Scan for the cell matching the given text and deliver its [X, Y] coordinate at center. 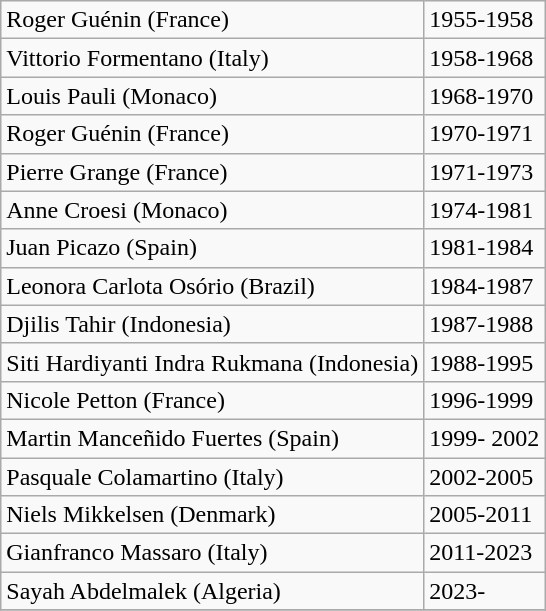
Niels Mikkelsen (Denmark) [212, 515]
1987-1988 [484, 324]
Leonora Carlota Osório (Brazil) [212, 286]
2023- [484, 591]
1984-1987 [484, 286]
1974-1981 [484, 210]
Pierre Grange (France) [212, 172]
1958-1968 [484, 58]
1981-1984 [484, 248]
1955-1958 [484, 20]
1971-1973 [484, 172]
Juan Picazo (Spain) [212, 248]
Gianfranco Massaro (Italy) [212, 553]
1999- 2002 [484, 438]
Nicole Petton (France) [212, 400]
Siti Hardiyanti Indra Rukmana (Indonesia) [212, 362]
Sayah Abdelmalek (Algeria) [212, 591]
Martin Manceñido Fuertes (Spain) [212, 438]
1988-1995 [484, 362]
Anne Croesi (Monaco) [212, 210]
2011-2023 [484, 553]
Louis Pauli (Monaco) [212, 96]
1968-1970 [484, 96]
Pasquale Colamartino (Italy) [212, 477]
2005-2011 [484, 515]
2002-2005 [484, 477]
1996-1999 [484, 400]
1970-1971 [484, 134]
Vittorio Formentano (Italy) [212, 58]
Djilis Tahir (Indonesia) [212, 324]
